Pinpoint the cell where the given text exists, returning its (x, y) midpoint coordinate. 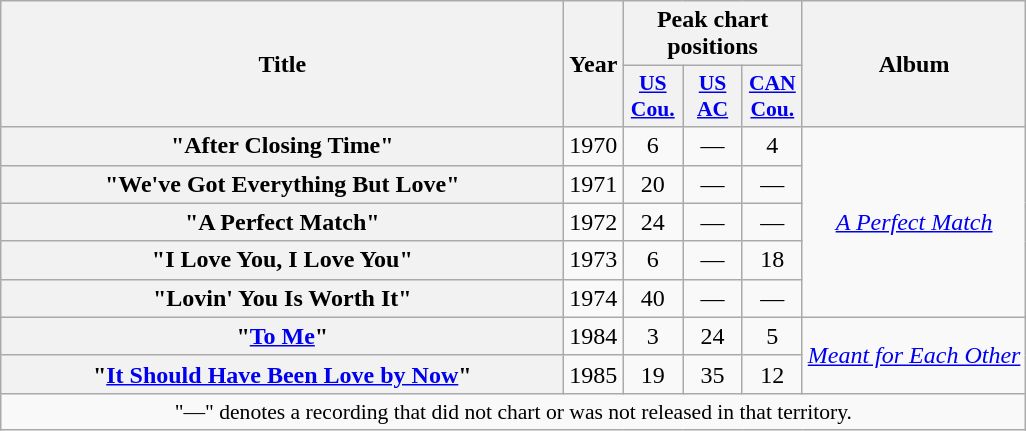
"To Me" (282, 336)
"A Perfect Match" (282, 222)
1972 (594, 222)
USAC (713, 96)
35 (713, 374)
40 (653, 298)
"It Should Have Been Love by Now" (282, 374)
1970 (594, 146)
CANCou. (772, 96)
"I Love You, I Love You" (282, 260)
"After Closing Time" (282, 146)
1973 (594, 260)
5 (772, 336)
"—" denotes a recording that did not chart or was not released in that territory. (514, 411)
12 (772, 374)
Meant for Each Other (914, 355)
1971 (594, 184)
Album (914, 64)
Year (594, 64)
1984 (594, 336)
Peak chartpositions (712, 34)
A Perfect Match (914, 222)
"Lovin' You Is Worth It" (282, 298)
18 (772, 260)
20 (653, 184)
1974 (594, 298)
4 (772, 146)
Title (282, 64)
"We've Got Everything But Love" (282, 184)
USCou. (653, 96)
19 (653, 374)
1985 (594, 374)
3 (653, 336)
